Identify which cell holds the provided text, then report its (X, Y) central coordinate. 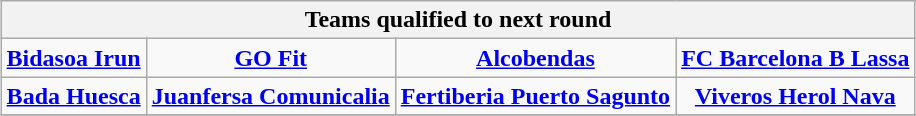
Alcobendas (535, 58)
Bada Huesca (74, 96)
FC Barcelona B Lassa (796, 58)
Teams qualified to next round (458, 20)
Viveros Herol Nava (796, 96)
GO Fit (270, 58)
Fertiberia Puerto Sagunto (535, 96)
Juanfersa Comunicalia (270, 96)
Bidasoa Irun (74, 58)
